Determine the [X, Y] coordinate at the center of the cell enclosing the given text.  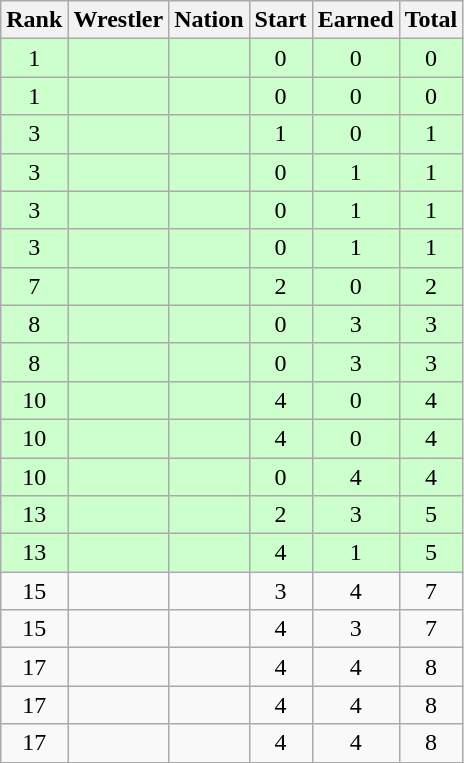
Nation [209, 20]
Rank [34, 20]
Total [431, 20]
Start [280, 20]
Wrestler [118, 20]
Earned [356, 20]
